Find where the given text appears and provide that cell's center as (X, Y) coordinate. 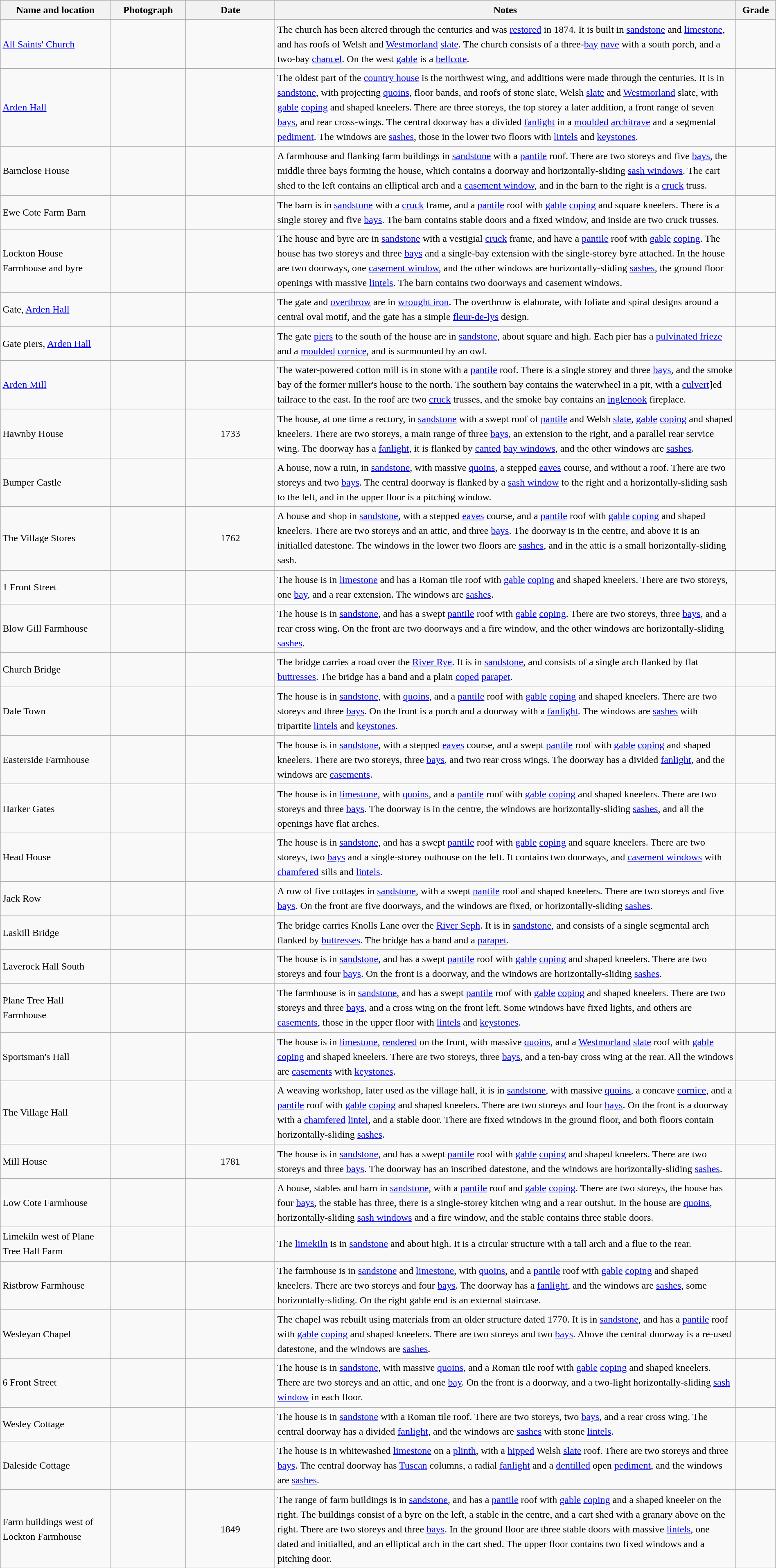
1781 (230, 1161)
Jack Row (56, 898)
Ewe Cote Farm Barn (56, 212)
Arden Hall (56, 107)
Laverock Hall South (56, 966)
Low Cote Farmhouse (56, 1203)
Dale Town (56, 711)
Church Bridge (56, 670)
Mill House (56, 1161)
Easterside Farmhouse (56, 760)
Notes (505, 10)
Bumper Castle (56, 482)
The Village Stores (56, 538)
Wesleyan Chapel (56, 1334)
The Village Hall (56, 1113)
Photograph (148, 10)
Gate piers, Arden Hall (56, 344)
Laskill Bridge (56, 933)
Sportsman's Hall (56, 1056)
1 Front Street (56, 587)
1733 (230, 434)
1849 (230, 1529)
Grade (756, 10)
Ristbrow Farmhouse (56, 1285)
Wesley Cottage (56, 1424)
1762 (230, 538)
Arden Mill (56, 385)
The limekiln is in sandstone and about high. It is a circular structure with a tall arch and a flue to the rear. (505, 1244)
Barnclose House (56, 171)
Plane Tree Hall Farmhouse (56, 1008)
6 Front Street (56, 1383)
All Saints' Church (56, 44)
Date (230, 10)
Harker Gates (56, 808)
Gate, Arden Hall (56, 309)
Limekiln west of Plane Tree Hall Farm (56, 1244)
Farm buildings west of Lockton Farmhouse (56, 1529)
Daleside Cottage (56, 1465)
Name and location (56, 10)
Lockton House Farmhouse and byre (56, 261)
Head House (56, 857)
Blow Gill Farmhouse (56, 628)
Hawnby House (56, 434)
